Detect which cell encompasses the target text, then output its [x, y] center coordinate. 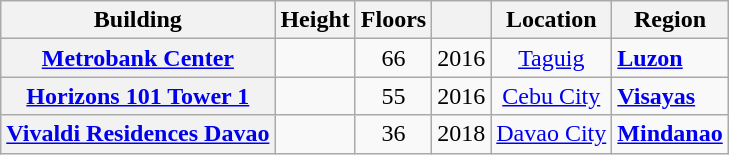
Location [552, 20]
Visayas [670, 96]
Metrobank Center [138, 58]
Cebu City [552, 96]
Floors [393, 20]
Vivaldi Residences Davao [138, 134]
Building [138, 20]
Mindanao [670, 134]
2018 [462, 134]
Taguig [552, 58]
Davao City [552, 134]
Height [315, 20]
55 [393, 96]
Luzon [670, 58]
66 [393, 58]
36 [393, 134]
Horizons 101 Tower 1 [138, 96]
Region [670, 20]
